Find where the given text appears and provide that cell's center as [x, y] coordinate. 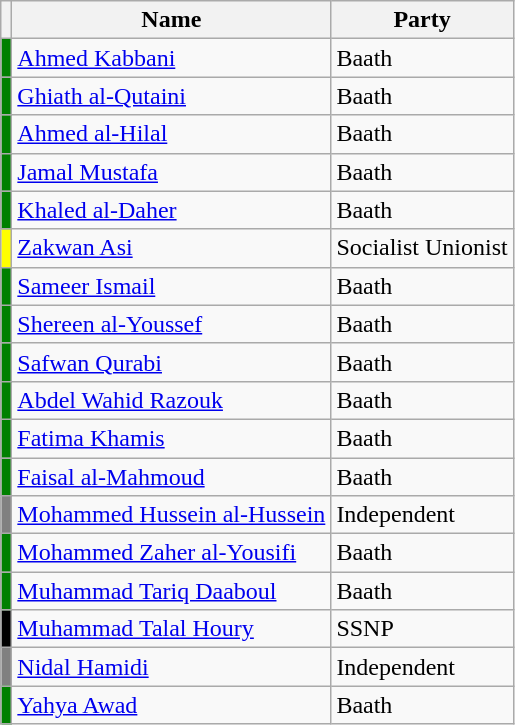
Ahmed Kabbani [172, 58]
Khaled al-Daher [172, 210]
Mohammed Hussein al-Hussein [172, 515]
Yahya Awad [172, 705]
Jamal Mustafa [172, 172]
Muhammad Tariq Daaboul [172, 591]
Shereen al-Youssef [172, 324]
Mohammed Zaher al-Yousifi [172, 553]
Name [172, 20]
Abdel Wahid Razouk [172, 400]
Fatima Khamis [172, 438]
SSNP [422, 629]
Safwan Qurabi [172, 362]
Socialist Unionist [422, 248]
Ahmed al-Hilal [172, 134]
Faisal al-Mahmoud [172, 477]
Muhammad Talal Houry [172, 629]
Zakwan Asi [172, 248]
Ghiath al-Qutaini [172, 96]
Party [422, 20]
Sameer Ismail [172, 286]
Nidal Hamidi [172, 667]
